Identify which cell holds the provided text, then report its [X, Y] central coordinate. 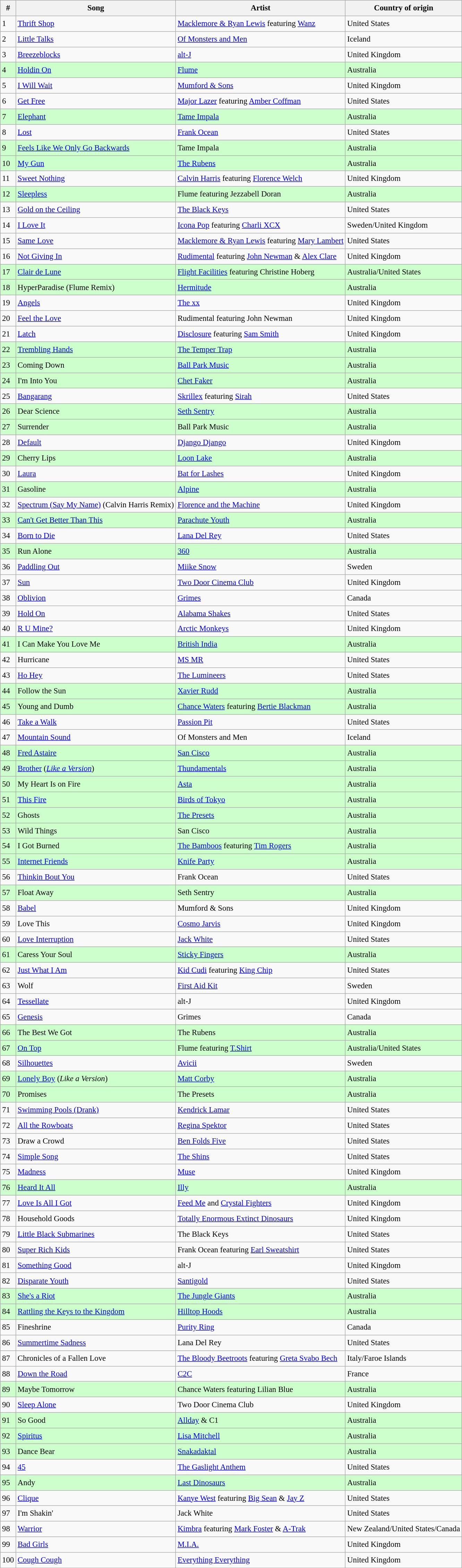
26 [8, 412]
Laura [96, 474]
85 [8, 1327]
51 [8, 800]
44 [8, 691]
All the Rowboats [96, 1125]
360 [261, 552]
Miike Snow [261, 567]
Andy [96, 1482]
R U Mine? [96, 629]
Float Away [96, 893]
Florence and the Machine [261, 505]
Kanye West featuring Big Sean & Jay Z [261, 1498]
83 [8, 1296]
Dear Science [96, 412]
61 [8, 955]
Summertime Sadness [96, 1343]
Flume featuring Jezzabell Doran [261, 194]
25 [8, 396]
Brother (Like a Version) [96, 769]
Spiritus [96, 1436]
60 [8, 939]
52 [8, 815]
Hurricane [96, 660]
81 [8, 1265]
17 [8, 272]
Flume featuring T.Shirt [261, 1048]
Thrift Shop [96, 24]
She's a Riot [96, 1296]
Sticky Fingers [261, 955]
Xavier Rudd [261, 691]
Major Lazer featuring Amber Coffman [261, 101]
Spectrum (Say My Name) (Calvin Harris Remix) [96, 505]
49 [8, 769]
Sleep Alone [96, 1405]
59 [8, 924]
41 [8, 645]
Kid Cudi featuring King Chip [261, 970]
95 [8, 1482]
Bangarang [96, 396]
Disclosure featuring Sam Smith [261, 334]
64 [8, 1001]
53 [8, 831]
Caress Your Soul [96, 955]
Rudimental featuring John Newman [261, 319]
Follow the Sun [96, 691]
Coming Down [96, 365]
86 [8, 1343]
Silhouettes [96, 1064]
4 [8, 70]
71 [8, 1110]
14 [8, 225]
Kendrick Lamar [261, 1110]
96 [8, 1498]
19 [8, 303]
73 [8, 1141]
36 [8, 567]
C2C [261, 1374]
Ho Hey [96, 676]
Feed Me and Crystal Fighters [261, 1203]
Get Free [96, 101]
Gold on the Ceiling [96, 210]
Knife Party [261, 861]
46 [8, 722]
Icona Pop featuring Charli XCX [261, 225]
Babel [96, 909]
Not Giving In [96, 256]
Tessellate [96, 1001]
Fred Astaire [96, 753]
Little Black Submarines [96, 1234]
Mountain Sound [96, 737]
Clair de Lune [96, 272]
Sleepless [96, 194]
29 [8, 458]
Wild Things [96, 831]
Alabama Shakes [261, 613]
Alpine [261, 489]
Muse [261, 1172]
2 [8, 40]
Santigold [261, 1281]
Calvin Harris featuring Florence Welch [261, 179]
Wolf [96, 986]
65 [8, 1017]
The Lumineers [261, 676]
91 [8, 1421]
Clique [96, 1498]
# [8, 8]
MS MR [261, 660]
Country of origin [404, 8]
Paddling Out [96, 567]
63 [8, 986]
84 [8, 1312]
68 [8, 1064]
Something Good [96, 1265]
Gasoline [96, 489]
70 [8, 1094]
21 [8, 334]
15 [8, 241]
Down the Road [96, 1374]
50 [8, 784]
Swimming Pools (Drank) [96, 1110]
The Bloody Beetroots featuring Greta Svabo Bech [261, 1358]
British India [261, 645]
32 [8, 505]
89 [8, 1390]
The Shins [261, 1157]
90 [8, 1405]
Totally Enormous Extinct Dinosaurs [261, 1218]
Born to Die [96, 536]
Warrior [96, 1529]
Rudimental featuring John Newman & Alex Clare [261, 256]
13 [8, 210]
Macklemore & Ryan Lewis featuring Mary Lambert [261, 241]
I Love It [96, 225]
97 [8, 1514]
75 [8, 1172]
Surrender [96, 427]
This Fire [96, 800]
Matt Corby [261, 1079]
Cherry Lips [96, 458]
Skrillex featuring Sirah [261, 396]
27 [8, 427]
6 [8, 101]
92 [8, 1436]
5 [8, 86]
48 [8, 753]
56 [8, 877]
67 [8, 1048]
Kimbra featuring Mark Foster & A-Trak [261, 1529]
Madness [96, 1172]
93 [8, 1451]
Sweet Nothing [96, 179]
Default [96, 443]
Flume [261, 70]
57 [8, 893]
54 [8, 846]
Passion Pit [261, 722]
Breezeblocks [96, 55]
Chance Waters featuring Lilian Blue [261, 1390]
Thundamentals [261, 769]
Asta [261, 784]
Fineshrine [96, 1327]
Run Alone [96, 552]
Everything Everything [261, 1560]
1 [8, 24]
74 [8, 1157]
Frank Ocean featuring Earl Sweatshirt [261, 1250]
M.I.A. [261, 1545]
39 [8, 613]
69 [8, 1079]
Love Is All I Got [96, 1203]
I'm Into You [96, 380]
76 [8, 1188]
33 [8, 520]
Birds of Tokyo [261, 800]
9 [8, 148]
On Top [96, 1048]
Just What I Am [96, 970]
Flight Facilities featuring Christine Hoberg [261, 272]
Django Django [261, 443]
Macklemore & Ryan Lewis featuring Wanz [261, 24]
66 [8, 1033]
10 [8, 164]
Sweden/United Kingdom [404, 225]
Love Interruption [96, 939]
Regina Spektor [261, 1125]
Heard It All [96, 1188]
Last Dinosaurs [261, 1482]
I Will Wait [96, 86]
Ben Folds Five [261, 1141]
Internet Friends [96, 861]
The Gaslight Anthem [261, 1467]
Lonely Boy (Like a Version) [96, 1079]
Bat for Lashes [261, 474]
Snakadaktal [261, 1451]
Hold On [96, 613]
Parachute Youth [261, 520]
First Aid Kit [261, 986]
Promises [96, 1094]
11 [8, 179]
34 [8, 536]
3 [8, 55]
Allday & C1 [261, 1421]
99 [8, 1545]
I'm Shakin' [96, 1514]
Feels Like We Only Go Backwards [96, 148]
France [404, 1374]
Purity Ring [261, 1327]
72 [8, 1125]
Loon Lake [261, 458]
Trembling Hands [96, 349]
16 [8, 256]
Genesis [96, 1017]
Young and Dumb [96, 706]
30 [8, 474]
42 [8, 660]
Feel the Love [96, 319]
Same Love [96, 241]
Chance Waters featuring Bertie Blackman [261, 706]
Cosmo Jarvis [261, 924]
38 [8, 598]
The Best We Got [96, 1033]
Lost [96, 132]
94 [8, 1467]
98 [8, 1529]
I Got Burned [96, 846]
Artist [261, 8]
The Bamboos featuring Tim Rogers [261, 846]
Chronicles of a Fallen Love [96, 1358]
The xx [261, 303]
Maybe Tomorrow [96, 1390]
Can't Get Better Than This [96, 520]
Italy/Faroe Islands [404, 1358]
43 [8, 676]
24 [8, 380]
Hilltop Hoods [261, 1312]
18 [8, 288]
Thinkin Bout You [96, 877]
22 [8, 349]
Simple Song [96, 1157]
Angels [96, 303]
Super Rich Kids [96, 1250]
Disparate Youth [96, 1281]
Elephant [96, 116]
Arctic Monkeys [261, 629]
31 [8, 489]
Illy [261, 1188]
7 [8, 116]
40 [8, 629]
87 [8, 1358]
23 [8, 365]
Household Goods [96, 1218]
47 [8, 737]
Latch [96, 334]
80 [8, 1250]
Avicii [261, 1064]
28 [8, 443]
82 [8, 1281]
Lisa Mitchell [261, 1436]
Draw a Crowd [96, 1141]
Cough Cough [96, 1560]
8 [8, 132]
100 [8, 1560]
So Good [96, 1421]
20 [8, 319]
Chet Faker [261, 380]
78 [8, 1218]
I Can Make You Love Me [96, 645]
Oblivion [96, 598]
37 [8, 582]
Sun [96, 582]
New Zealand/United States/Canada [404, 1529]
88 [8, 1374]
Holdin On [96, 70]
79 [8, 1234]
My Gun [96, 164]
58 [8, 909]
55 [8, 861]
35 [8, 552]
Bad Girls [96, 1545]
77 [8, 1203]
HyperParadise (Flume Remix) [96, 288]
The Jungle Giants [261, 1296]
The Temper Trap [261, 349]
Ghosts [96, 815]
My Heart Is on Fire [96, 784]
Rattling the Keys to the Kingdom [96, 1312]
12 [8, 194]
Take a Walk [96, 722]
Song [96, 8]
62 [8, 970]
Little Talks [96, 40]
Love This [96, 924]
Dance Bear [96, 1451]
Hermitude [261, 288]
